Extract the (x, y) coordinate from the center of the cell holding the provided text.  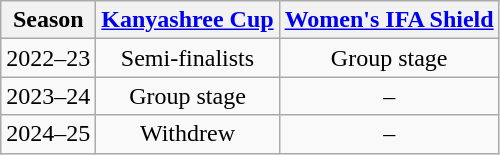
2022–23 (48, 58)
Season (48, 20)
2024–25 (48, 134)
Withdrew (188, 134)
Women's IFA Shield (389, 20)
Kanyashree Cup (188, 20)
Semi-finalists (188, 58)
2023–24 (48, 96)
